Identify which cell holds the provided text, then report its (x, y) central coordinate. 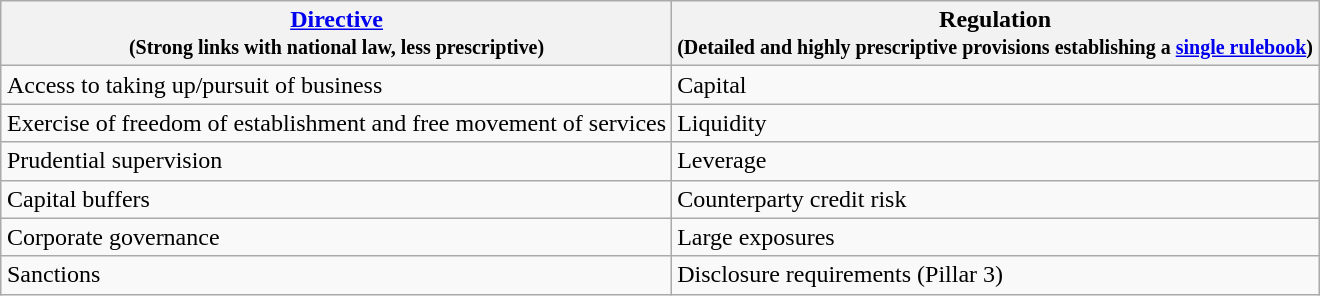
Directive (Strong links with national law, less prescriptive) (336, 34)
Capital (996, 85)
Capital buffers (336, 199)
Liquidity (996, 123)
Sanctions (336, 275)
Regulation (Detailed and highly prescriptive provisions establishing a single rulebook) (996, 34)
Exercise of freedom of establishment and free movement of services (336, 123)
Leverage (996, 161)
Access to taking up/pursuit of business (336, 85)
Corporate governance (336, 237)
Prudential supervision (336, 161)
Counterparty credit risk (996, 199)
Disclosure requirements (Pillar 3) (996, 275)
Large exposures (996, 237)
